Detect which cell encompasses the target text, then output its [x, y] center coordinate. 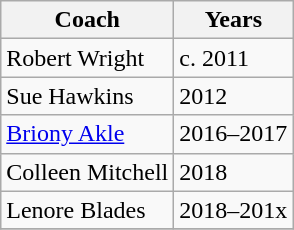
Robert Wright [88, 58]
Years [234, 20]
2012 [234, 96]
Briony Akle [88, 134]
2018–201x [234, 210]
c. 2011 [234, 58]
2018 [234, 172]
Sue Hawkins [88, 96]
2016–2017 [234, 134]
Colleen Mitchell [88, 172]
Lenore Blades [88, 210]
Coach [88, 20]
